Extract the [X, Y] coordinate from the center of the cell holding the provided text.  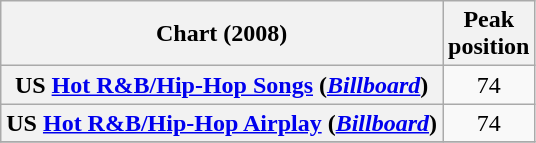
US Hot R&B/Hip-Hop Airplay (Billboard) [222, 123]
Chart (2008) [222, 34]
Peakposition [489, 34]
US Hot R&B/Hip-Hop Songs (Billboard) [222, 85]
